Output the [X, Y] coordinate of the center of the cell containing the given text.  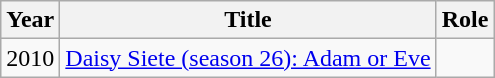
2010 [30, 58]
Year [30, 20]
Title [248, 20]
Daisy Siete (season 26): Adam or Eve [248, 58]
Role [465, 20]
